Find where the given text appears and provide that cell's center as [x, y] coordinate. 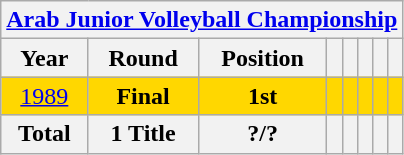
Arab Junior Volleyball Championship [202, 20]
1st [262, 96]
1989 [44, 96]
Year [44, 58]
Position [262, 58]
Total [44, 134]
?/? [262, 134]
1 Title [143, 134]
Round [143, 58]
Final [143, 96]
